Detect which cell encompasses the target text, then output its (X, Y) center coordinate. 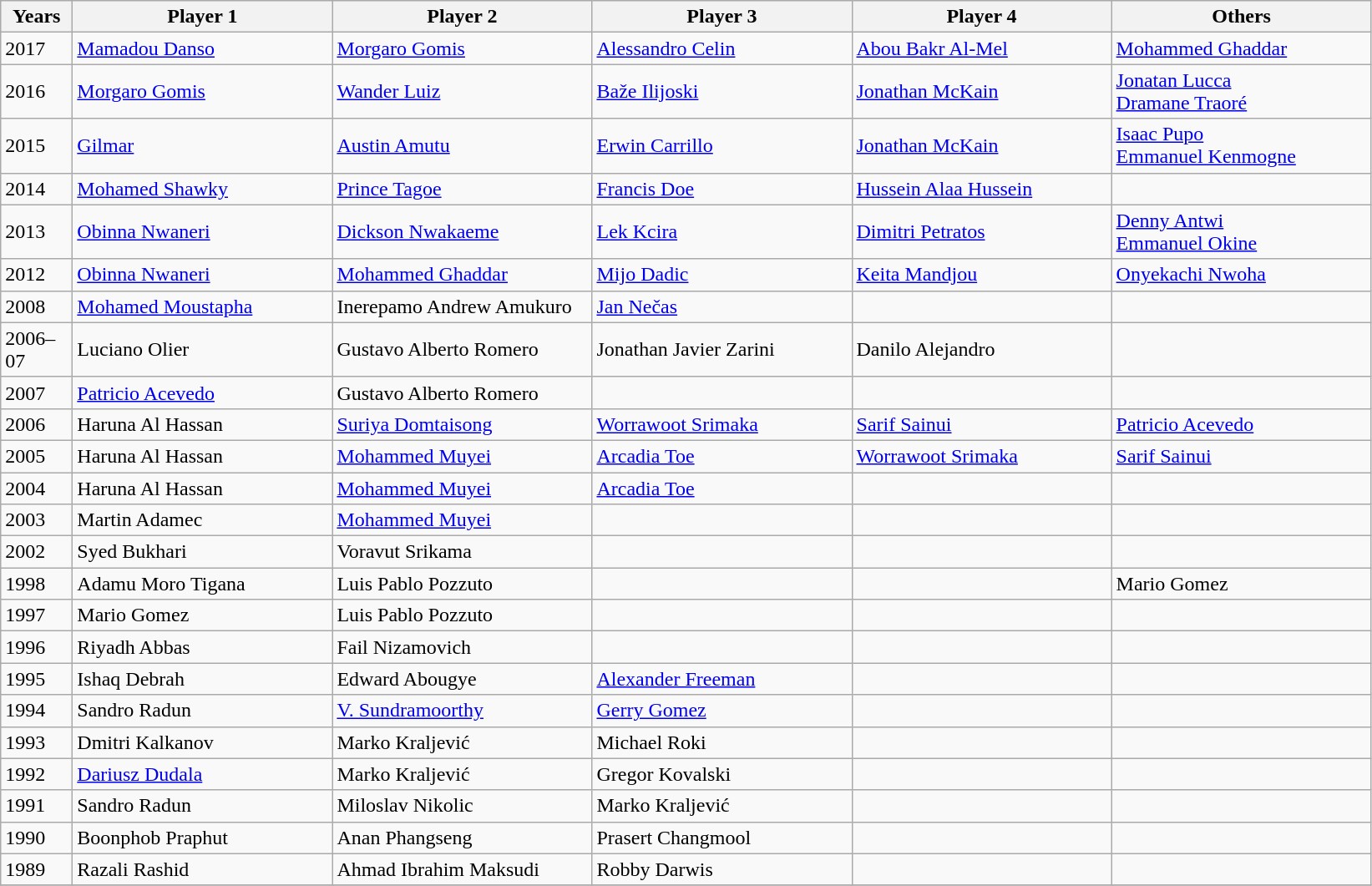
Robby Darwis (721, 869)
Isaac Pupo Emmanuel Kenmogne (1241, 145)
Miloslav Nikolic (463, 806)
Danilo Alejandro (982, 349)
Suriya Domtaisong (463, 424)
Jan Nečas (721, 306)
Anan Phangseng (463, 838)
Inerepamo Andrew Amukuro (463, 306)
Mohamed Moustapha (202, 306)
Syed Bukhari (202, 552)
Mohamed Shawky (202, 189)
Prasert Changmool (721, 838)
2016 (37, 92)
1994 (37, 711)
Gerry Gomez (721, 711)
Riyadh Abbas (202, 647)
Keita Mandjou (982, 275)
Alessandro Celin (721, 48)
1992 (37, 774)
1990 (37, 838)
Mamadou Danso (202, 48)
2013 (37, 232)
Prince Tagoe (463, 189)
Dmitri Kalkanov (202, 742)
2006–07 (37, 349)
Michael Roki (721, 742)
2017 (37, 48)
Abou Bakr Al-Mel (982, 48)
Jonatan Lucca Dramane Traoré (1241, 92)
Player 2 (463, 17)
Denny Antwi Emmanuel Okine (1241, 232)
Edward Abougye (463, 679)
2003 (37, 520)
Voravut Srikama (463, 552)
Razali Rashid (202, 869)
Lek Kcira (721, 232)
Ahmad Ibrahim Maksudi (463, 869)
Alexander Freeman (721, 679)
Luciano Olier (202, 349)
Dariusz Dudala (202, 774)
Dickson Nwakaeme (463, 232)
Jonathan Javier Zarini (721, 349)
Gregor Kovalski (721, 774)
Onyekachi Nwoha (1241, 275)
2004 (37, 489)
Gilmar (202, 145)
Dimitri Petratos (982, 232)
Baže Ilijoski (721, 92)
Erwin Carrillo (721, 145)
2005 (37, 456)
Martin Adamec (202, 520)
Others (1241, 17)
2006 (37, 424)
Hussein Alaa Hussein (982, 189)
1993 (37, 742)
1996 (37, 647)
Mijo Dadic (721, 275)
2015 (37, 145)
Player 4 (982, 17)
2008 (37, 306)
1991 (37, 806)
1995 (37, 679)
Years (37, 17)
1998 (37, 584)
Ishaq Debrah (202, 679)
V. Sundramoorthy (463, 711)
2002 (37, 552)
Francis Doe (721, 189)
2014 (37, 189)
Wander Luiz (463, 92)
Austin Amutu (463, 145)
Adamu Moro Tigana (202, 584)
2007 (37, 392)
1989 (37, 869)
1997 (37, 615)
Player 1 (202, 17)
Boonphob Praphut (202, 838)
Player 3 (721, 17)
Fail Nizamovich (463, 647)
2012 (37, 275)
